Scan for the cell matching the given text and deliver its [x, y] coordinate at center. 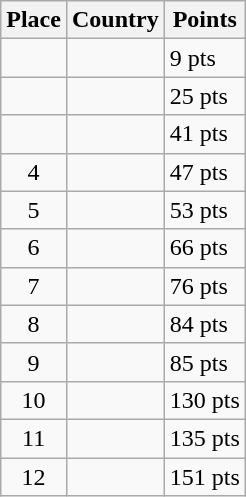
9 pts [204, 58]
4 [34, 172]
47 pts [204, 172]
12 [34, 477]
10 [34, 400]
25 pts [204, 96]
84 pts [204, 324]
Place [34, 20]
135 pts [204, 438]
Points [204, 20]
6 [34, 248]
41 pts [204, 134]
66 pts [204, 248]
8 [34, 324]
76 pts [204, 286]
151 pts [204, 477]
7 [34, 286]
Country [115, 20]
5 [34, 210]
9 [34, 362]
11 [34, 438]
85 pts [204, 362]
130 pts [204, 400]
53 pts [204, 210]
